Pinpoint the cell where the given text exists, returning its (x, y) midpoint coordinate. 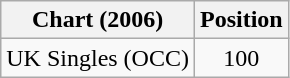
Chart (2006) (98, 20)
100 (241, 58)
UK Singles (OCC) (98, 58)
Position (241, 20)
